Return the (X, Y) coordinate for the center point of the cell that contains the specified text.  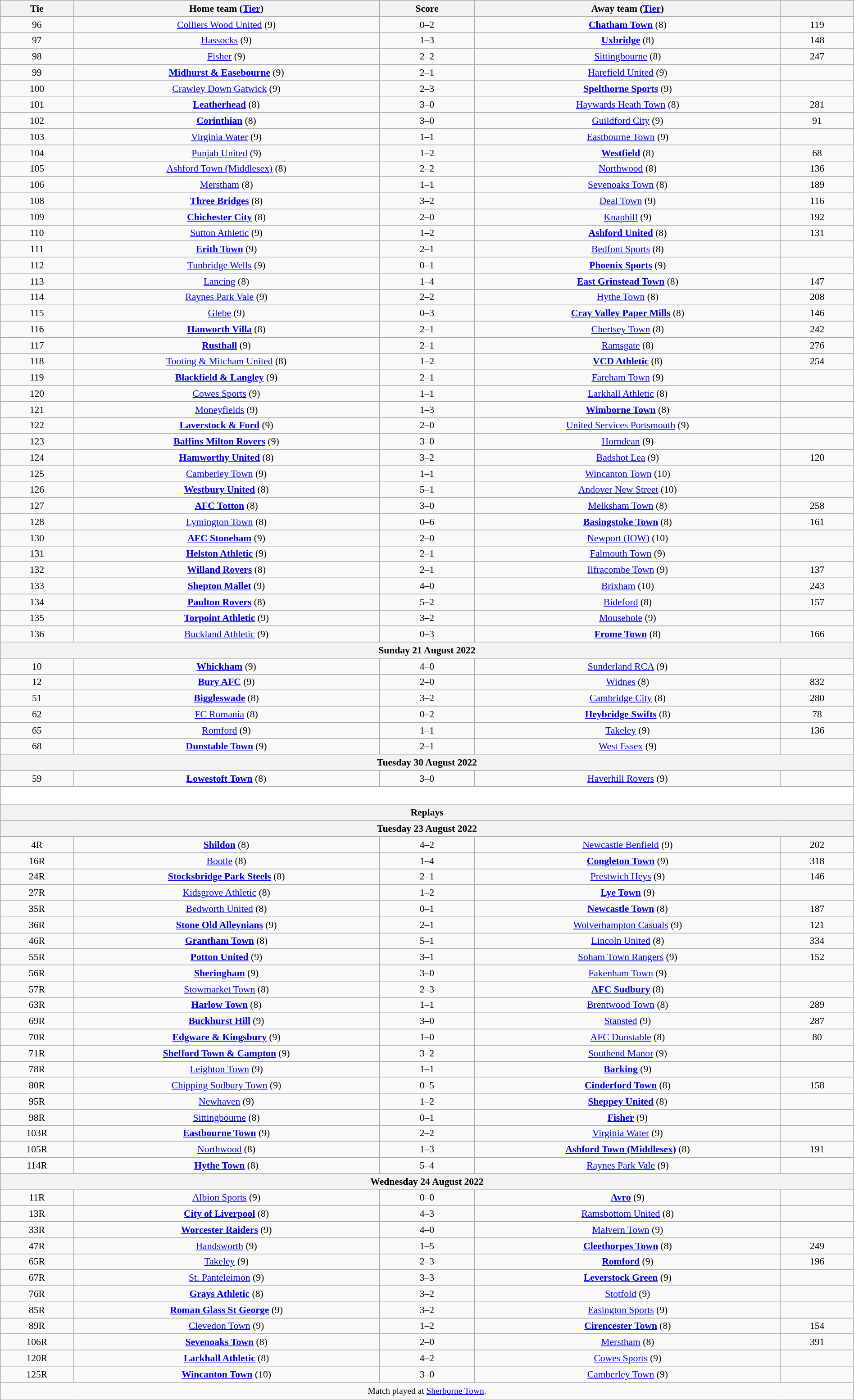
Newcastle Town (8) (628, 909)
391 (817, 1342)
4R (37, 845)
Crawley Down Gatwick (9) (226, 89)
65 (37, 730)
Buckhurst Hill (9) (226, 1021)
134 (37, 602)
Away team (Tier) (628, 9)
104 (37, 153)
114R (37, 1166)
Newcastle Benfield (9) (628, 845)
Westbury United (8) (226, 490)
242 (817, 330)
130 (37, 538)
154 (817, 1326)
United Services Portsmouth (9) (628, 426)
Wednesday 24 August 2022 (427, 1182)
Westfield (8) (628, 153)
Soham Town Rangers (9) (628, 957)
16R (37, 861)
27R (37, 893)
Barking (9) (628, 1069)
80 (817, 1038)
106R (37, 1342)
AFC Totton (8) (226, 506)
59 (37, 779)
Congleton Town (9) (628, 861)
Colliers Wood United (9) (226, 25)
West Essex (9) (628, 747)
FC Romania (8) (226, 715)
Newhaven (9) (226, 1101)
Sheppey United (8) (628, 1101)
Laverstock & Ford (9) (226, 426)
5–2 (427, 602)
Stone Old Alleynians (9) (226, 925)
Tuesday 23 August 2022 (427, 829)
Potton United (9) (226, 957)
Southend Manor (9) (628, 1053)
117 (37, 345)
69R (37, 1021)
Stansted (9) (628, 1021)
120R (37, 1358)
Brixham (10) (628, 586)
110 (37, 233)
102 (37, 121)
123 (37, 442)
125 (37, 474)
Shepton Mallet (9) (226, 586)
Midhurst & Easebourne (9) (226, 73)
126 (37, 490)
Blackfield & Langley (9) (226, 378)
98R (37, 1118)
10 (37, 666)
78 (817, 715)
Lye Town (9) (628, 893)
Cinderford Town (8) (628, 1086)
97 (37, 41)
0–5 (427, 1086)
103R (37, 1133)
4–3 (427, 1214)
85R (37, 1310)
Avro (9) (628, 1198)
Bury AFC (9) (226, 682)
Shefford Town & Campton (9) (226, 1053)
Lowestoft Town (8) (226, 779)
Brentwood Town (8) (628, 1005)
24R (37, 877)
0–6 (427, 522)
Falmouth Town (9) (628, 554)
118 (37, 362)
Ashford United (8) (628, 233)
115 (37, 313)
95R (37, 1101)
Guildford City (9) (628, 121)
Clevedon Town (9) (226, 1326)
Whickham (9) (226, 666)
187 (817, 909)
55R (37, 957)
Erith Town (9) (226, 249)
135 (37, 618)
Kidsgrove Athletic (8) (226, 893)
Badshot Lea (9) (628, 458)
Haywards Heath Town (8) (628, 105)
Chipping Sodbury Town (9) (226, 1086)
Replays (427, 813)
Leighton Town (9) (226, 1069)
Cray Valley Paper Mills (8) (628, 313)
Stowmarket Town (8) (226, 989)
Wolverhampton Casuals (9) (628, 925)
Baffins Milton Rovers (9) (226, 442)
Mousehole (9) (628, 618)
152 (817, 957)
St. Panteleimon (9) (226, 1278)
65R (37, 1262)
Frome Town (8) (628, 634)
189 (817, 185)
Hassocks (9) (226, 41)
832 (817, 682)
Stotfold (9) (628, 1294)
Hanworth Villa (8) (226, 330)
76R (37, 1294)
35R (37, 909)
Bedworth United (8) (226, 909)
99 (37, 73)
Home team (Tier) (226, 9)
63R (37, 1005)
Bootle (8) (226, 861)
105 (37, 169)
254 (817, 362)
Spelthorne Sports (9) (628, 89)
128 (37, 522)
Chatham Town (8) (628, 25)
East Grinstead Town (8) (628, 281)
Sheringham (9) (226, 973)
City of Liverpool (8) (226, 1214)
Tooting & Mitcham United (8) (226, 362)
276 (817, 345)
57R (37, 989)
Tuesday 30 August 2022 (427, 763)
13R (37, 1214)
Score (427, 9)
98 (37, 57)
Hamworthy United (8) (226, 458)
11R (37, 1198)
Uxbridge (8) (628, 41)
Biggleswade (8) (226, 698)
Wimborne Town (8) (628, 410)
161 (817, 522)
51 (37, 698)
5–4 (427, 1166)
Cleethorpes Town (8) (628, 1246)
192 (817, 217)
36R (37, 925)
318 (817, 861)
71R (37, 1053)
Prestwich Heys (9) (628, 877)
VCD Athletic (8) (628, 362)
33R (37, 1230)
191 (817, 1150)
Cirencester Town (8) (628, 1326)
Tunbridge Wells (9) (226, 265)
Haverhill Rovers (9) (628, 779)
Paulton Rovers (8) (226, 602)
Sunday 21 August 2022 (427, 650)
62 (37, 715)
Grantham Town (8) (226, 941)
Stocksbridge Park Steels (8) (226, 877)
Buckland Athletic (9) (226, 634)
Edgware & Kingsbury (9) (226, 1038)
Fakenham Town (9) (628, 973)
Albion Sports (9) (226, 1198)
Ilfracombe Town (9) (628, 570)
114 (37, 297)
106 (37, 185)
Moneyfields (9) (226, 410)
109 (37, 217)
Lymington Town (8) (226, 522)
3–3 (427, 1278)
56R (37, 973)
Melksham Town (8) (628, 506)
47R (37, 1246)
Worcester Raiders (9) (226, 1230)
Three Bridges (8) (226, 201)
Lancing (8) (226, 281)
127 (37, 506)
196 (817, 1262)
Cambridge City (8) (628, 698)
287 (817, 1021)
113 (37, 281)
Basingstoke Town (8) (628, 522)
Match played at Sherborne Town. (427, 1391)
208 (817, 297)
96 (37, 25)
AFC Sudbury (8) (628, 989)
Lincoln United (8) (628, 941)
Leverstock Green (9) (628, 1278)
Dunstable Town (9) (226, 747)
Sutton Athletic (9) (226, 233)
Harlow Town (8) (226, 1005)
Ramsgate (8) (628, 345)
78R (37, 1069)
125R (37, 1374)
112 (37, 265)
91 (817, 121)
Newport (IOW) (10) (628, 538)
Roman Glass St George (9) (226, 1310)
281 (817, 105)
Phoenix Sports (9) (628, 265)
Bideford (8) (628, 602)
Horndean (9) (628, 442)
289 (817, 1005)
243 (817, 586)
Ramsbottom United (8) (628, 1214)
AFC Stoneham (9) (226, 538)
89R (37, 1326)
Widnes (8) (628, 682)
1–5 (427, 1246)
Andover New Street (10) (628, 490)
111 (37, 249)
133 (37, 586)
80R (37, 1086)
Glebe (9) (226, 313)
Rusthall (9) (226, 345)
147 (817, 281)
108 (37, 201)
103 (37, 137)
132 (37, 570)
122 (37, 426)
Helston Athletic (9) (226, 554)
70R (37, 1038)
46R (37, 941)
Easington Sports (9) (628, 1310)
3–1 (427, 957)
Fareham Town (9) (628, 378)
Punjab United (9) (226, 153)
280 (817, 698)
Willand Rovers (8) (226, 570)
AFC Dunstable (8) (628, 1038)
258 (817, 506)
105R (37, 1150)
Knaphill (9) (628, 217)
Chertsey Town (8) (628, 330)
Chichester City (8) (226, 217)
101 (37, 105)
157 (817, 602)
12 (37, 682)
100 (37, 89)
166 (817, 634)
158 (817, 1086)
Malvern Town (9) (628, 1230)
Deal Town (9) (628, 201)
Heybridge Swifts (8) (628, 715)
Bedfont Sports (8) (628, 249)
Handsworth (9) (226, 1246)
148 (817, 41)
247 (817, 57)
67R (37, 1278)
Tie (37, 9)
Harefield United (9) (628, 73)
0–0 (427, 1198)
Shildon (8) (226, 845)
Leatherhead (8) (226, 105)
334 (817, 941)
Grays Athletic (8) (226, 1294)
Torpoint Athletic (9) (226, 618)
202 (817, 845)
Sunderland RCA (9) (628, 666)
137 (817, 570)
Corinthian (8) (226, 121)
1–0 (427, 1038)
249 (817, 1246)
124 (37, 458)
